From the cell containing the given text, extract its center point as [x, y] coordinate. 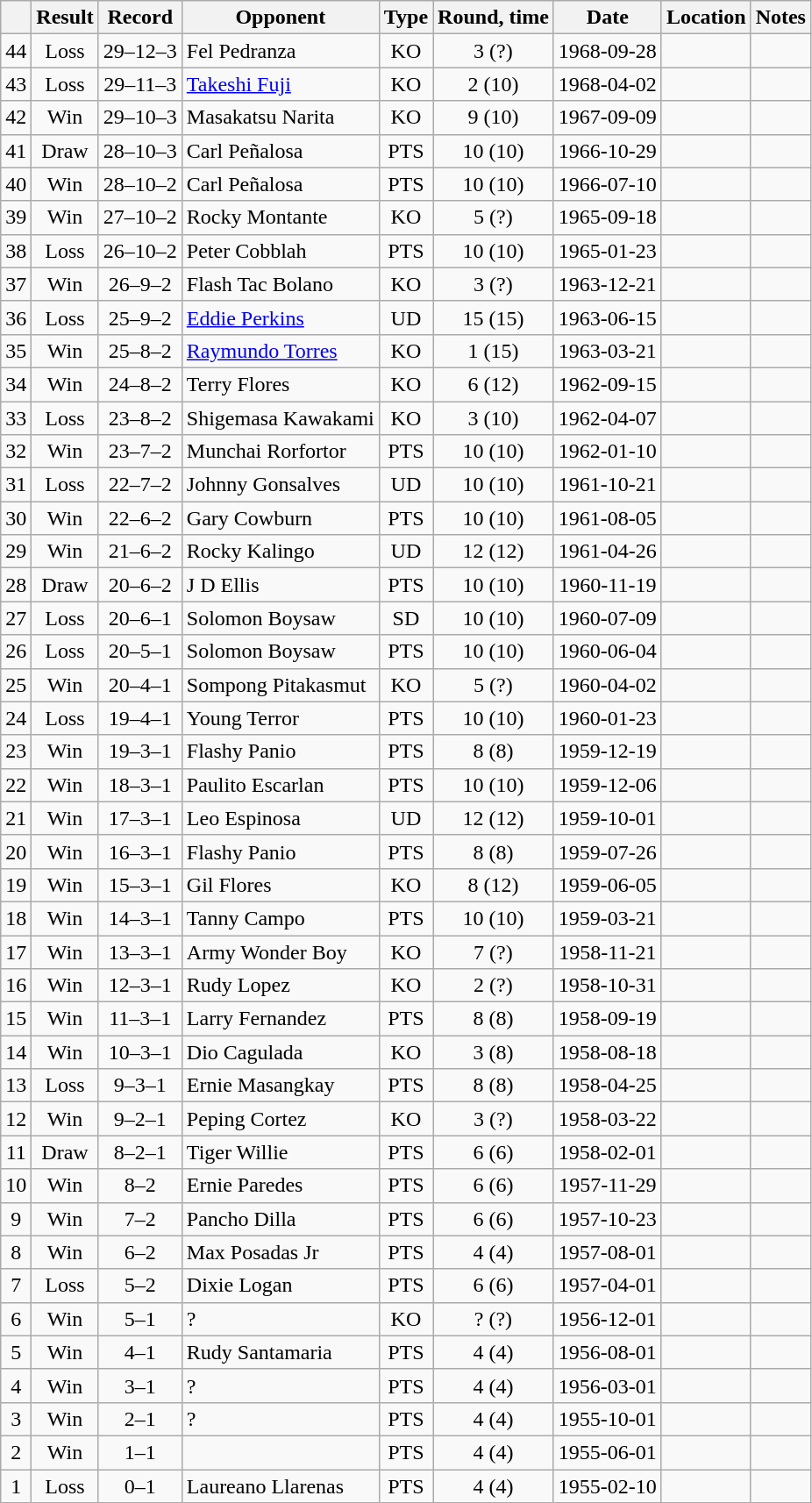
28 [16, 585]
Result [65, 18]
1959-07-26 [607, 851]
1965-09-18 [607, 217]
2–1 [140, 1419]
1 (15) [494, 351]
22–6–2 [140, 518]
1961-04-26 [607, 552]
Record [140, 18]
Larry Fernandez [281, 1019]
6 [16, 1319]
Fel Pedranza [281, 51]
17 [16, 951]
18 [16, 918]
29 [16, 552]
1958-11-21 [607, 951]
2 (10) [494, 84]
30 [16, 518]
40 [16, 184]
19–4–1 [140, 718]
1958-03-22 [607, 1119]
1959-12-19 [607, 751]
41 [16, 151]
1963-12-21 [607, 284]
9–2–1 [140, 1119]
11–3–1 [140, 1019]
1958-02-01 [607, 1152]
Round, time [494, 18]
1959-12-06 [607, 785]
26–9–2 [140, 284]
1959-03-21 [607, 918]
14–3–1 [140, 918]
Shigemasa Kawakami [281, 418]
43 [16, 84]
8 (12) [494, 885]
8 [16, 1252]
Gil Flores [281, 885]
1961-10-21 [607, 485]
1959-10-01 [607, 818]
1955-02-10 [607, 1486]
4 [16, 1385]
1959-06-05 [607, 885]
Type [405, 18]
Munchai Rorfortor [281, 452]
Rudy Lopez [281, 986]
Max Posadas Jr [281, 1252]
10–3–1 [140, 1052]
7 [16, 1286]
31 [16, 485]
Tiger Willie [281, 1152]
29–12–3 [140, 51]
9 (10) [494, 118]
1957-08-01 [607, 1252]
Johnny Gonsalves [281, 485]
8–2–1 [140, 1152]
20 [16, 851]
1961-08-05 [607, 518]
1957-11-29 [607, 1186]
4–1 [140, 1352]
27–10–2 [140, 217]
Rudy Santamaria [281, 1352]
25 [16, 685]
25–9–2 [140, 317]
21–6–2 [140, 552]
1962-01-10 [607, 452]
1965-01-23 [607, 251]
1966-07-10 [607, 184]
SD [405, 618]
? (?) [494, 1319]
23 [16, 751]
1–1 [140, 1452]
1957-04-01 [607, 1286]
13 [16, 1086]
22 [16, 785]
28–10–2 [140, 184]
Paulito Escarlan [281, 785]
33 [16, 418]
6 (12) [494, 384]
39 [16, 217]
Tanny Campo [281, 918]
23–7–2 [140, 452]
3 (8) [494, 1052]
1962-09-15 [607, 384]
1956-12-01 [607, 1319]
25–8–2 [140, 351]
11 [16, 1152]
Laureano Llarenas [281, 1486]
7–2 [140, 1219]
1968-04-02 [607, 84]
20–5–1 [140, 652]
18–3–1 [140, 785]
1958-09-19 [607, 1019]
1963-03-21 [607, 351]
27 [16, 618]
44 [16, 51]
19–3–1 [140, 751]
1960-11-19 [607, 585]
1957-10-23 [607, 1219]
35 [16, 351]
23–8–2 [140, 418]
1967-09-09 [607, 118]
Sompong Pitakasmut [281, 685]
Peping Cortez [281, 1119]
26 [16, 652]
28–10–3 [140, 151]
1955-06-01 [607, 1452]
3 [16, 1419]
1958-04-25 [607, 1086]
1966-10-29 [607, 151]
1960-04-02 [607, 685]
Dio Cagulada [281, 1052]
Notes [780, 18]
14 [16, 1052]
2 (?) [494, 986]
13–3–1 [140, 951]
1958-10-31 [607, 986]
15–3–1 [140, 885]
20–6–1 [140, 618]
3–1 [140, 1385]
1956-08-01 [607, 1352]
1 [16, 1486]
19 [16, 885]
Leo Espinosa [281, 818]
9–3–1 [140, 1086]
2 [16, 1452]
20–6–2 [140, 585]
6–2 [140, 1252]
1955-10-01 [607, 1419]
1963-06-15 [607, 317]
Peter Cobblah [281, 251]
Flash Tac Bolano [281, 284]
42 [16, 118]
Masakatsu Narita [281, 118]
24 [16, 718]
Raymundo Torres [281, 351]
17–3–1 [140, 818]
5 [16, 1352]
12 [16, 1119]
32 [16, 452]
1960-07-09 [607, 618]
21 [16, 818]
16 [16, 986]
Dixie Logan [281, 1286]
8–2 [140, 1186]
34 [16, 384]
Location [706, 18]
3 (10) [494, 418]
Terry Flores [281, 384]
Rocky Montante [281, 217]
29–11–3 [140, 84]
5–1 [140, 1319]
Eddie Perkins [281, 317]
38 [16, 251]
7 (?) [494, 951]
1968-09-28 [607, 51]
15 [16, 1019]
Date [607, 18]
1960-01-23 [607, 718]
1956-03-01 [607, 1385]
Opponent [281, 18]
Gary Cowburn [281, 518]
24–8–2 [140, 384]
0–1 [140, 1486]
1958-08-18 [607, 1052]
Young Terror [281, 718]
Takeshi Fuji [281, 84]
9 [16, 1219]
15 (15) [494, 317]
Ernie Masangkay [281, 1086]
1962-04-07 [607, 418]
1960-06-04 [607, 652]
Rocky Kalingo [281, 552]
16–3–1 [140, 851]
22–7–2 [140, 485]
10 [16, 1186]
12–3–1 [140, 986]
20–4–1 [140, 685]
29–10–3 [140, 118]
5–2 [140, 1286]
Ernie Paredes [281, 1186]
Pancho Dilla [281, 1219]
26–10–2 [140, 251]
36 [16, 317]
Army Wonder Boy [281, 951]
J D Ellis [281, 585]
37 [16, 284]
